Detect which cell encompasses the target text, then output its [x, y] center coordinate. 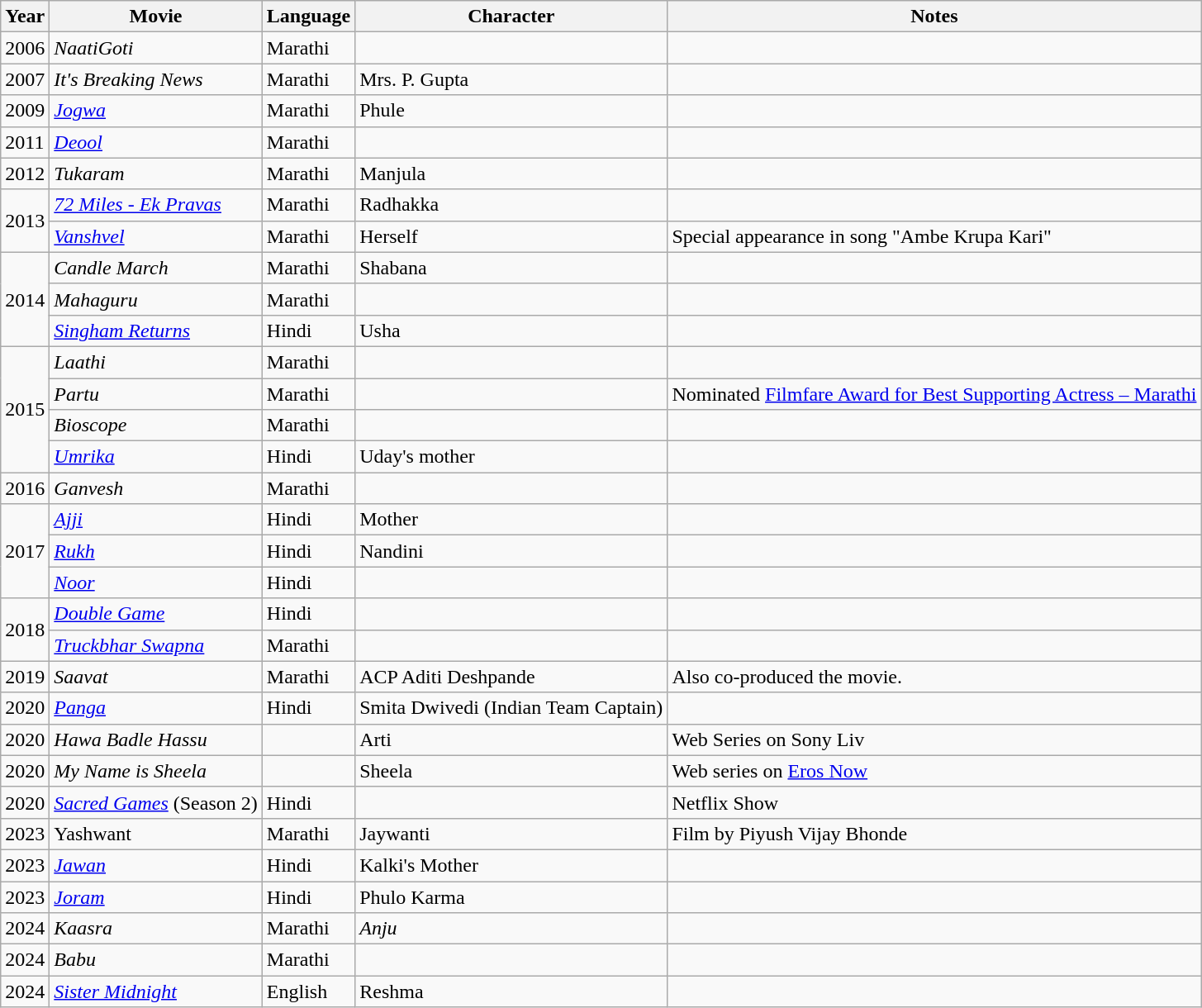
Truckbhar Swapna [155, 645]
Noor [155, 582]
Film by Piyush Vijay Bhonde [934, 834]
Web Series on Sony Liv [934, 739]
Saavat [155, 677]
Usha [511, 330]
Uday's mother [511, 457]
2015 [25, 409]
Nominated Filmfare Award for Best Supporting Actress – Marathi [934, 394]
Sister Midnight [155, 991]
Jogwa [155, 111]
Babu [155, 960]
Bioscope [155, 426]
Phulo Karma [511, 896]
Vanshvel [155, 236]
ACP Aditi Deshpande [511, 677]
2011 [25, 142]
Mrs. P. Gupta [511, 79]
Ganvesh [155, 488]
Radhakka [511, 205]
2013 [25, 221]
Character [511, 17]
Anju [511, 929]
2019 [25, 677]
Special appearance in song "Ambe Krupa Kari" [934, 236]
English [308, 991]
Smita Dwivedi (Indian Team Captain) [511, 708]
Double Game [155, 614]
Laathi [155, 362]
Phule [511, 111]
Movie [155, 17]
2016 [25, 488]
2012 [25, 174]
Year [25, 17]
2007 [25, 79]
Language [308, 17]
2018 [25, 630]
Shabana [511, 268]
Mother [511, 520]
2017 [25, 551]
Reshma [511, 991]
Umrika [155, 457]
It's Breaking News [155, 79]
Herself [511, 236]
72 Miles - Ek Pravas [155, 205]
Jawan [155, 865]
2014 [25, 299]
Arti [511, 739]
Rukh [155, 551]
Sheela [511, 771]
2009 [25, 111]
Ajji [155, 520]
2006 [25, 48]
Kalki's Mother [511, 865]
Netflix Show [934, 802]
Notes [934, 17]
NaatiGoti [155, 48]
Nandini [511, 551]
Kaasra [155, 929]
Yashwant [155, 834]
Candle March [155, 268]
Web series on Eros Now [934, 771]
Jaywanti [511, 834]
Sacred Games (Season 2) [155, 802]
Hawa Badle Hassu [155, 739]
My Name is Sheela [155, 771]
Joram [155, 896]
Singham Returns [155, 330]
Manjula [511, 174]
Partu [155, 394]
Tukaram [155, 174]
Deool [155, 142]
Also co-produced the movie. [934, 677]
Mahaguru [155, 299]
Panga [155, 708]
